Capture the cell that displays the provided text and extract its (x, y) central coordinate. 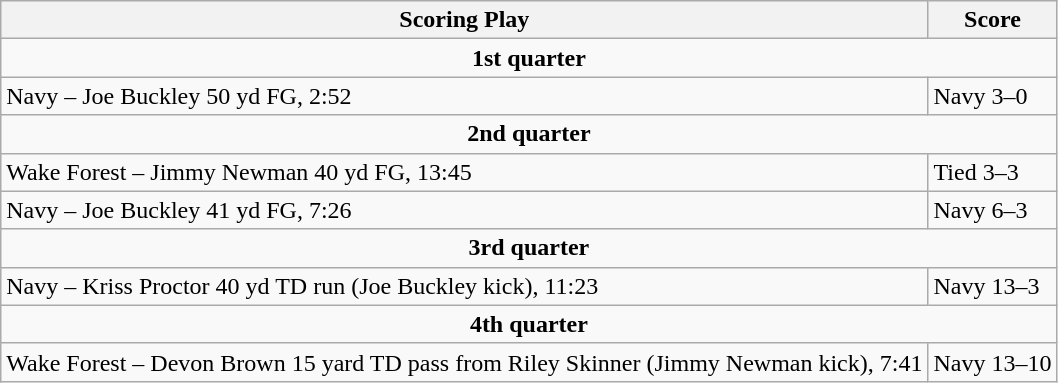
Navy 13–3 (992, 286)
2nd quarter (529, 134)
Navy – Joe Buckley 50 yd FG, 2:52 (464, 96)
Score (992, 20)
4th quarter (529, 324)
1st quarter (529, 58)
Navy – Joe Buckley 41 yd FG, 7:26 (464, 210)
Navy 3–0 (992, 96)
Wake Forest – Jimmy Newman 40 yd FG, 13:45 (464, 172)
Navy 13–10 (992, 362)
Navy 6–3 (992, 210)
Scoring Play (464, 20)
Navy – Kriss Proctor 40 yd TD run (Joe Buckley kick), 11:23 (464, 286)
Tied 3–3 (992, 172)
3rd quarter (529, 248)
Wake Forest – Devon Brown 15 yard TD pass from Riley Skinner (Jimmy Newman kick), 7:41 (464, 362)
